Capture the cell that displays the provided text and extract its (X, Y) central coordinate. 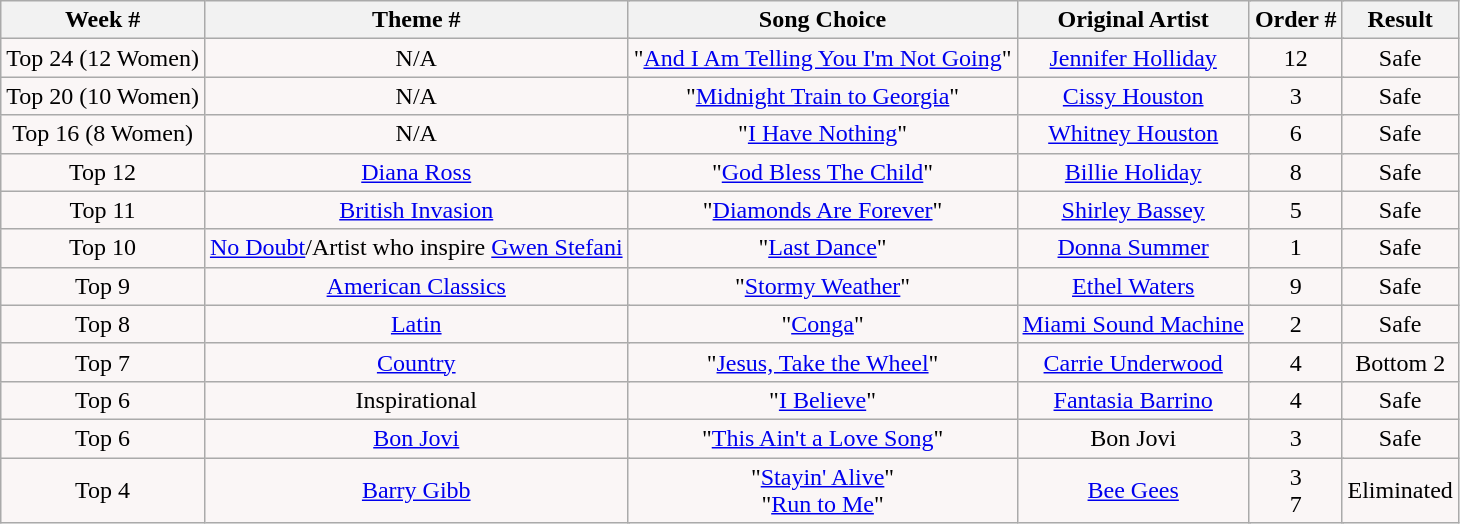
No Doubt/Artist who inspire Gwen Stefani (416, 248)
Whitney Houston (1133, 134)
Inspirational (416, 400)
British Invasion (416, 210)
5 (1296, 210)
Order # (1296, 20)
Song Choice (822, 20)
Top 7 (103, 362)
"Stormy Weather" (822, 286)
"This Ain't a Love Song" (822, 438)
Carrie Underwood (1133, 362)
Latin (416, 324)
2 (1296, 324)
Top 24 (12 Women) (103, 58)
Ethel Waters (1133, 286)
"Jesus, Take the Wheel" (822, 362)
Top 20 (10 Women) (103, 96)
Top 10 (103, 248)
Donna Summer (1133, 248)
Jennifer Holliday (1133, 58)
"I Have Nothing" (822, 134)
9 (1296, 286)
"I Believe" (822, 400)
1 (1296, 248)
Bottom 2 (1400, 362)
"Diamonds Are Forever" (822, 210)
Top 16 (8 Women) (103, 134)
6 (1296, 134)
Week # (103, 20)
Miami Sound Machine (1133, 324)
Barry Gibb (416, 490)
Diana Ross (416, 172)
Shirley Bassey (1133, 210)
Theme # (416, 20)
Top 8 (103, 324)
Bee Gees (1133, 490)
Top 11 (103, 210)
37 (1296, 490)
Cissy Houston (1133, 96)
Top 12 (103, 172)
"God Bless The Child" (822, 172)
Country (416, 362)
Fantasia Barrino (1133, 400)
Eliminated (1400, 490)
"And I Am Telling You I'm Not Going" (822, 58)
Original Artist (1133, 20)
12 (1296, 58)
American Classics (416, 286)
Top 4 (103, 490)
Top 9 (103, 286)
8 (1296, 172)
Result (1400, 20)
Billie Holiday (1133, 172)
"Last Dance" (822, 248)
"Conga" (822, 324)
"Stayin' Alive""Run to Me" (822, 490)
"Midnight Train to Georgia" (822, 96)
